Pinpoint the cell where the given text exists, returning its [X, Y] midpoint coordinate. 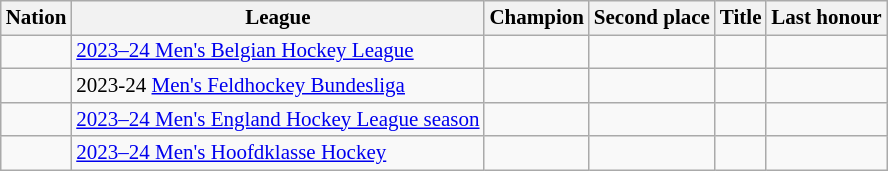
2023–24 Men's Hoofdklasse Hockey [278, 153]
2023–24 Men's Belgian Hockey League [278, 52]
Title [741, 18]
League [278, 18]
Last honour [826, 18]
2023–24 Men's England Hockey League season [278, 119]
Champion [536, 18]
2023-24 Men's Feldhockey Bundesliga [278, 86]
Nation [36, 18]
Second place [652, 18]
